Search for the cell housing the specified text and yield its (X, Y) center coordinate. 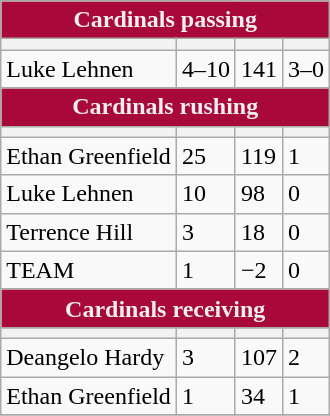
Deangelo Hardy (89, 357)
Terrence Hill (89, 232)
−2 (258, 270)
98 (258, 194)
25 (206, 156)
4–10 (206, 69)
Cardinals passing (166, 20)
Cardinals rushing (166, 107)
3–0 (306, 69)
141 (258, 69)
TEAM (89, 270)
10 (206, 194)
34 (258, 395)
119 (258, 156)
107 (258, 357)
Cardinals receiving (166, 308)
2 (306, 357)
18 (258, 232)
